Return (X, Y) of the center of cell containing provided text 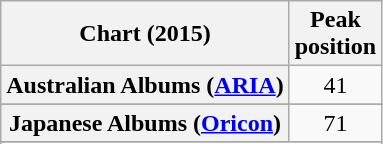
Peakposition (335, 34)
Chart (2015) (145, 34)
Japanese Albums (Oricon) (145, 123)
41 (335, 85)
71 (335, 123)
Australian Albums (ARIA) (145, 85)
